From the cell containing the given text, extract its center point as [X, Y] coordinate. 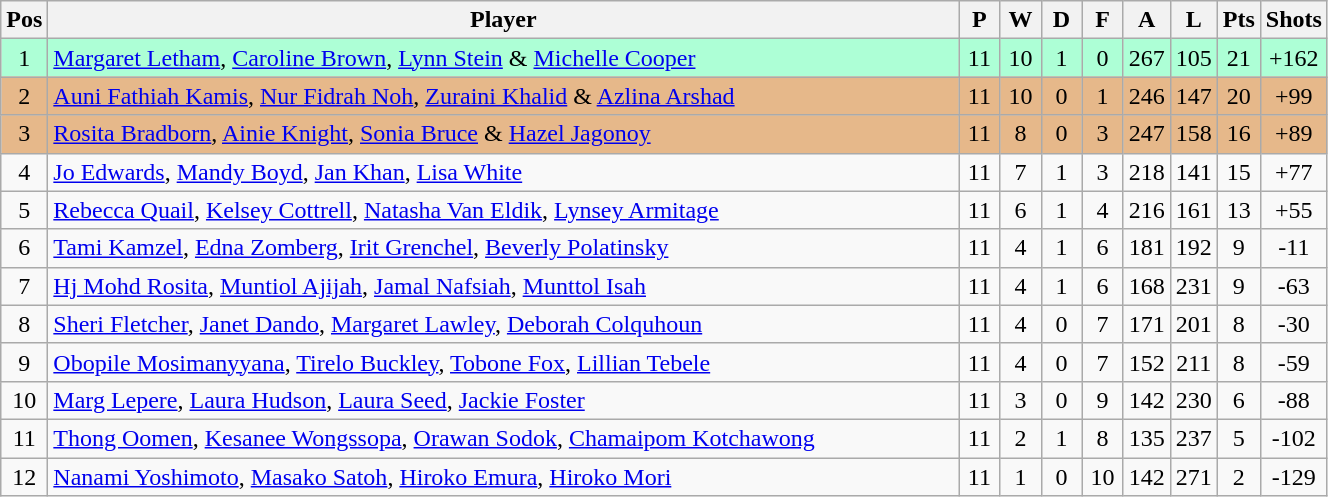
Obopile Mosimanyyana, Tirelo Buckley, Tobone Fox, Lillian Tebele [504, 362]
247 [1146, 134]
271 [1194, 477]
F [1102, 20]
152 [1146, 362]
Pos [24, 20]
Nanami Yoshimoto, Masako Satoh, Hiroko Emura, Hiroko Mori [504, 477]
A [1146, 20]
Shots [1294, 20]
-102 [1294, 438]
211 [1194, 362]
237 [1194, 438]
Player [504, 20]
Jo Edwards, Mandy Boyd, Jan Khan, Lisa White [504, 172]
135 [1146, 438]
-11 [1294, 248]
230 [1194, 400]
161 [1194, 210]
Margaret Letham, Caroline Brown, Lynn Stein & Michelle Cooper [504, 58]
168 [1146, 286]
D [1062, 20]
Sheri Fletcher, Janet Dando, Margaret Lawley, Deborah Colquhoun [504, 324]
13 [1238, 210]
141 [1194, 172]
+89 [1294, 134]
267 [1146, 58]
-63 [1294, 286]
+77 [1294, 172]
21 [1238, 58]
216 [1146, 210]
Pts [1238, 20]
Rosita Bradborn, Ainie Knight, Sonia Bruce & Hazel Jagonoy [504, 134]
105 [1194, 58]
158 [1194, 134]
20 [1238, 96]
-88 [1294, 400]
231 [1194, 286]
Hj Mohd Rosita, Muntiol Ajijah, Jamal Nafsiah, Munttol Isah [504, 286]
Marg Lepere, Laura Hudson, Laura Seed, Jackie Foster [504, 400]
181 [1146, 248]
W [1020, 20]
Auni Fathiah Kamis, Nur Fidrah Noh, Zuraini Khalid & Azlina Arshad [504, 96]
171 [1146, 324]
+55 [1294, 210]
16 [1238, 134]
-129 [1294, 477]
15 [1238, 172]
+99 [1294, 96]
Tami Kamzel, Edna Zomberg, Irit Grenchel, Beverly Polatinsky [504, 248]
-30 [1294, 324]
192 [1194, 248]
246 [1146, 96]
12 [24, 477]
L [1194, 20]
Thong Oomen, Kesanee Wongssopa, Orawan Sodok, Chamaipom Kotchawong [504, 438]
P [980, 20]
-59 [1294, 362]
147 [1194, 96]
218 [1146, 172]
201 [1194, 324]
Rebecca Quail, Kelsey Cottrell, Natasha Van Eldik, Lynsey Armitage [504, 210]
+162 [1294, 58]
